Search for the cell housing the specified text and yield its (x, y) center coordinate. 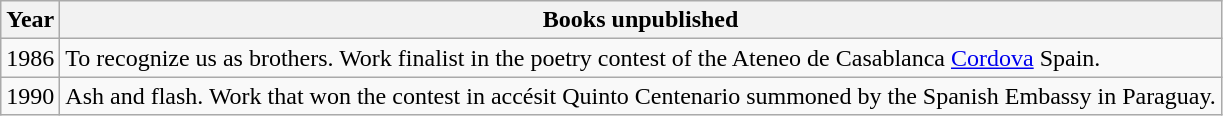
1990 (30, 96)
1986 (30, 58)
Books unpublished (641, 20)
To recognize us as brothers. Work finalist in the poetry contest of the Ateneo de Casablanca Cordova Spain. (641, 58)
Year (30, 20)
Ash and flash. Work that won the contest in accésit Quinto Centenario summoned by the Spanish Embassy in Paraguay. (641, 96)
